Determine the (x, y) coordinate at the center of the cell enclosing the given text.  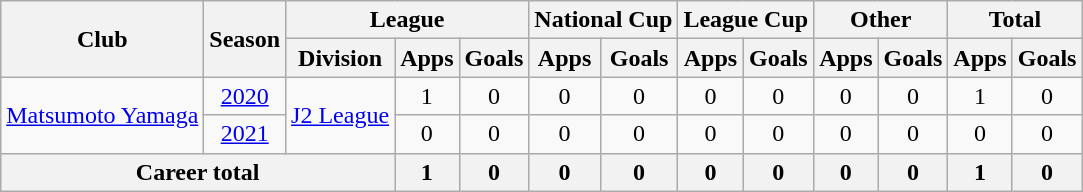
Club (102, 39)
2020 (245, 96)
League Cup (746, 20)
Total (1015, 20)
Other (881, 20)
2021 (245, 134)
J2 League (340, 115)
Career total (198, 172)
National Cup (604, 20)
League (408, 20)
Season (245, 39)
Division (340, 58)
Matsumoto Yamaga (102, 115)
